Return [X, Y] of the center of cell containing provided text 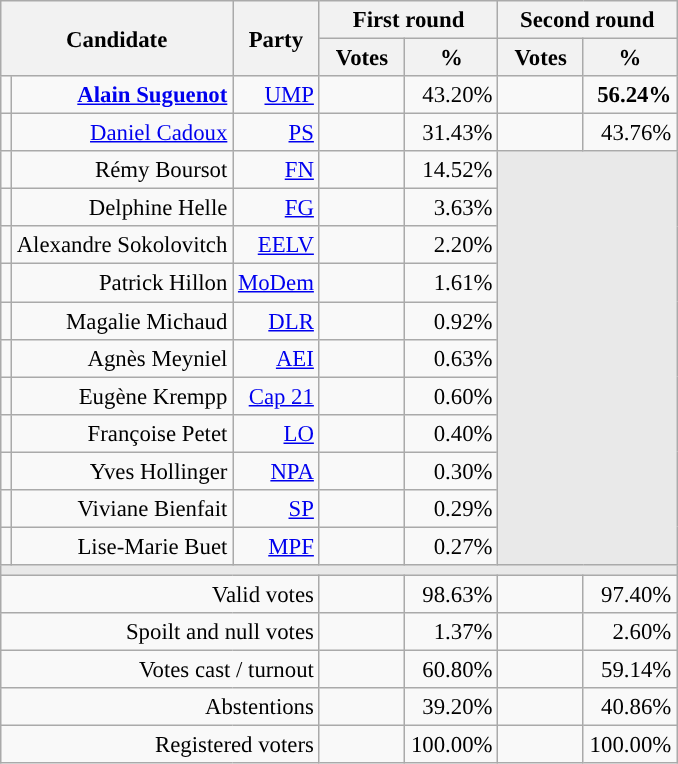
40.86% [630, 707]
DLR [276, 321]
PS [276, 133]
0.60% [452, 396]
1.37% [452, 632]
Delphine Helle [122, 208]
FG [276, 208]
Lise-Marie Buet [122, 546]
Abstentions [160, 707]
Votes cast / turnout [160, 670]
Valid votes [160, 594]
59.14% [630, 670]
3.63% [452, 208]
97.40% [630, 594]
56.24% [630, 95]
1.61% [452, 283]
43.76% [630, 133]
Viviane Bienfait [122, 509]
NPA [276, 471]
Magalie Michaud [122, 321]
Second round [588, 20]
60.80% [452, 670]
Agnès Meyniel [122, 358]
98.63% [452, 594]
0.27% [452, 546]
UMP [276, 95]
Cap 21 [276, 396]
14.52% [452, 170]
Candidate [117, 38]
Patrick Hillon [122, 283]
Rémy Boursot [122, 170]
0.92% [452, 321]
0.30% [452, 471]
Alexandre Sokolovitch [122, 245]
Daniel Cadoux [122, 133]
FN [276, 170]
MoDem [276, 283]
Spoilt and null votes [160, 632]
Eugène Krempp [122, 396]
AEI [276, 358]
0.63% [452, 358]
0.40% [452, 433]
LO [276, 433]
2.60% [630, 632]
MPF [276, 546]
EELV [276, 245]
39.20% [452, 707]
31.43% [452, 133]
0.29% [452, 509]
Registered voters [160, 745]
Françoise Petet [122, 433]
Yves Hollinger [122, 471]
43.20% [452, 95]
Party [276, 38]
2.20% [452, 245]
Alain Suguenot [122, 95]
SP [276, 509]
First round [408, 20]
